Return the [x, y] coordinate for the center point of the cell that contains the specified text.  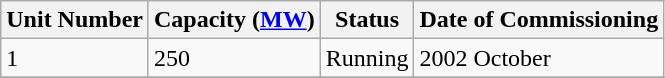
Capacity (MW) [234, 20]
Running [367, 58]
250 [234, 58]
2002 October [539, 58]
1 [75, 58]
Status [367, 20]
Unit Number [75, 20]
Date of Commissioning [539, 20]
